From the cell containing the given text, extract its center point as (x, y) coordinate. 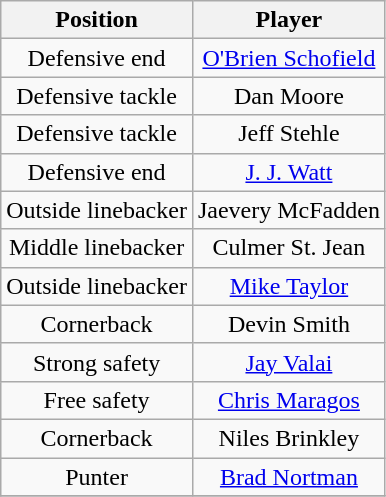
Culmer St. Jean (288, 248)
Strong safety (97, 362)
Free safety (97, 400)
Position (97, 20)
Dan Moore (288, 96)
Devin Smith (288, 324)
J. J. Watt (288, 172)
Player (288, 20)
Middle linebacker (97, 248)
Brad Nortman (288, 477)
Niles Brinkley (288, 438)
O'Brien Schofield (288, 58)
Jaevery McFadden (288, 210)
Punter (97, 477)
Chris Maragos (288, 400)
Jeff Stehle (288, 134)
Jay Valai (288, 362)
Mike Taylor (288, 286)
